Scan for the cell matching the given text and deliver its [X, Y] coordinate at center. 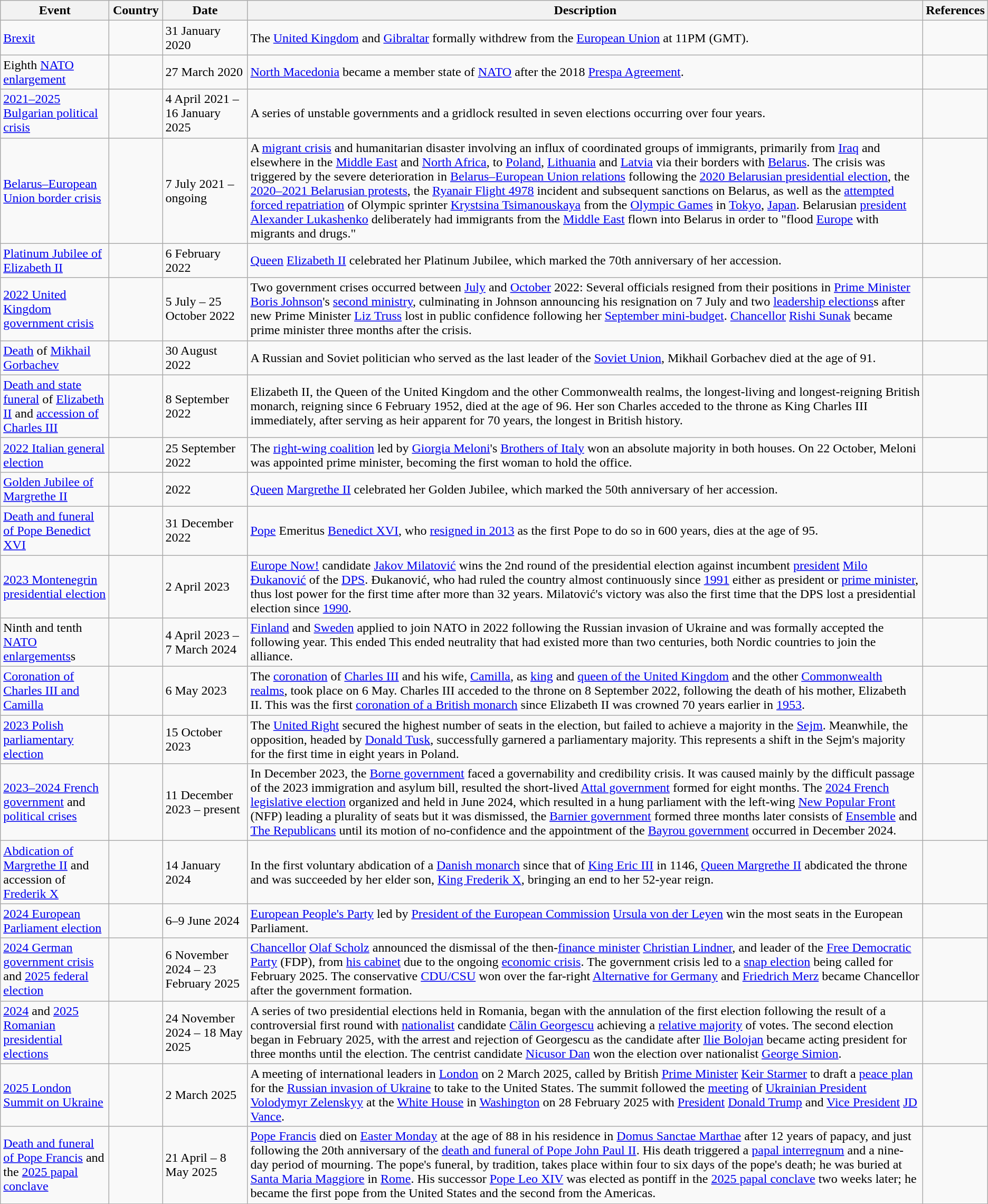
15 October 2023 [205, 740]
Death and funeral of Pope Francis and the 2025 papal conclave [55, 1165]
Queen Margrethe II celebrated her Golden Jubilee, which marked the 50th anniversary of her accession. [585, 489]
Event [55, 11]
Eighth NATO enlargement [55, 72]
2 March 2025 [205, 1095]
North Macedonia became a member state of NATO after the 2018 Prespa Agreement. [585, 72]
Date [205, 11]
21 April – 8 May 2025 [205, 1165]
6 November 2024 – 23 February 2025 [205, 969]
2021–2025 Bulgarian political crisis [55, 113]
Brexit [55, 38]
2022 United Kingdom government crisis [55, 309]
4 April 2023 – 7 March 2024 [205, 642]
Death of Mikhail Gorbachev [55, 358]
31 January 2020 [205, 38]
Description [585, 11]
6–9 June 2024 [205, 921]
2022 Italian general election [55, 455]
2 April 2023 [205, 587]
References [955, 11]
A series of unstable governments and a gridlock resulted in seven elections occurring over four years. [585, 113]
Death and funeral of Pope Benedict XVI [55, 530]
7 July 2021 – ongoing [205, 191]
Queen Elizabeth II celebrated her Platinum Jubilee, which marked the 70th anniversary of her accession. [585, 261]
Belarus–European Union border crisis [55, 191]
4 April 2021 – 16 January 2025 [205, 113]
24 November 2024 – 18 May 2025 [205, 1032]
2023 Montenegrin presidential election [55, 587]
2024 German government crisis and 2025 federal election [55, 969]
30 August 2022 [205, 358]
2023 Polish parliamentary election [55, 740]
Golden Jubilee of Margrethe II [55, 489]
Coronation of Charles III and Camilla [55, 691]
6 February 2022 [205, 261]
Death and state funeral of Elizabeth II and accession of Charles III [55, 406]
2023–2024 French government and political crises [55, 802]
8 September 2022 [205, 406]
5 July – 25 October 2022 [205, 309]
14 January 2024 [205, 872]
Abdication of Margrethe II and accession of Frederik X [55, 872]
6 May 2023 [205, 691]
Pope Emeritus Benedict XVI, who resigned in 2013 as the first Pope to do so in 600 years, dies at the age of 95. [585, 530]
2022 [205, 489]
Platinum Jubilee of Elizabeth II [55, 261]
31 December 2022 [205, 530]
11 December 2023 – present [205, 802]
2024 and 2025 Romanian presidential elections [55, 1032]
2024 European Parliament election [55, 921]
A Russian and Soviet politician who served as the last leader of the Soviet Union, Mikhail Gorbachev died at the age of 91. [585, 358]
European People's Party led by President of the European Commission Ursula von der Leyen win the most seats in the European Parliament. [585, 921]
The United Kingdom and Gibraltar formally withdrew from the European Union at 11PM (GMT). [585, 38]
Ninth and tenth NATO enlargementss [55, 642]
2025 London Summit on Ukraine [55, 1095]
27 March 2020 [205, 72]
25 September 2022 [205, 455]
Country [136, 11]
